Return (x, y) of the center of cell containing provided text 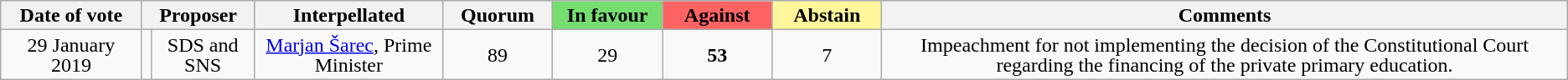
29 (608, 55)
Impeachment for not implementing the decision of the Constitutional Court regarding the financing of the private primary education. (1225, 55)
Abstain (828, 15)
29 January 2019 (71, 55)
Quorum (498, 15)
Marjan Šarec, Prime Minister (348, 55)
7 (828, 55)
89 (498, 55)
Date of vote (71, 15)
Interpellated (348, 15)
Against (717, 15)
53 (717, 55)
SDS and SNS (203, 55)
Comments (1225, 15)
In favour (608, 15)
Proposer (198, 15)
